Determine the (X, Y) coordinate at the center of the cell enclosing the given text.  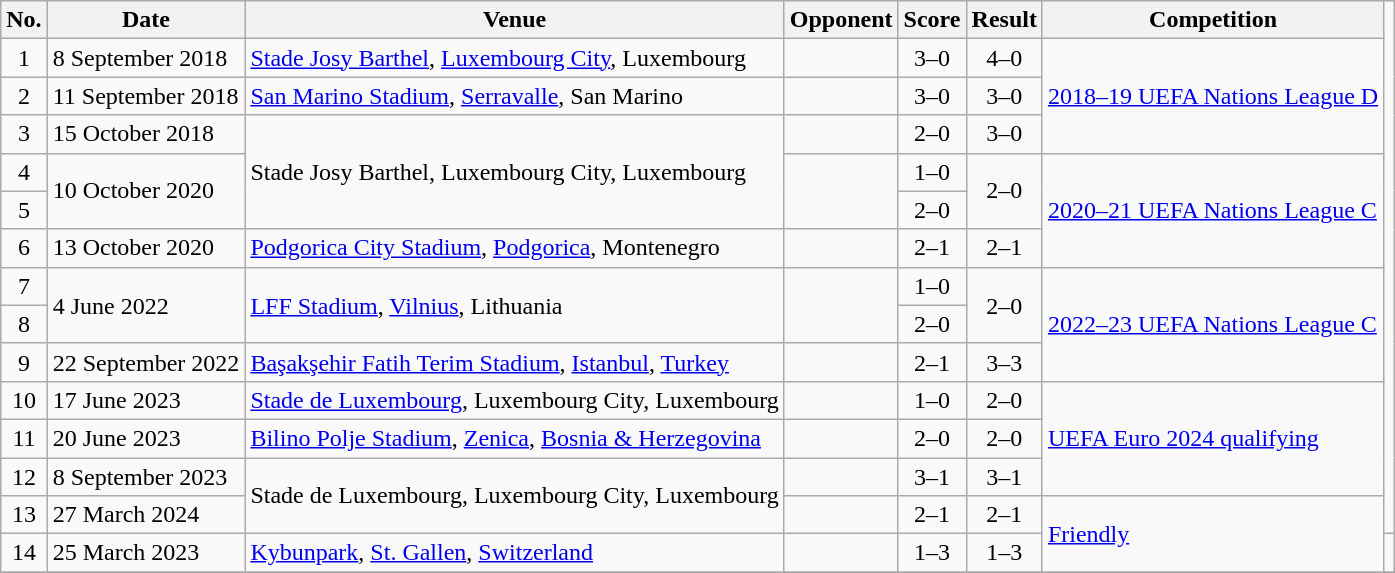
No. (24, 20)
3–3 (1004, 362)
17 June 2023 (146, 400)
12 (24, 477)
3 (24, 134)
7 (24, 286)
1 (24, 58)
20 June 2023 (146, 438)
Score (932, 20)
Friendly (1212, 534)
27 March 2024 (146, 515)
5 (24, 210)
Result (1004, 20)
10 (24, 400)
2020–21 UEFA Nations League C (1212, 210)
Kybunpark, St. Gallen, Switzerland (514, 553)
Venue (514, 20)
UEFA Euro 2024 qualifying (1212, 438)
13 (24, 515)
25 March 2023 (146, 553)
10 October 2020 (146, 191)
9 (24, 362)
8 (24, 324)
Başakşehir Fatih Terim Stadium, Istanbul, Turkey (514, 362)
11 September 2018 (146, 96)
13 October 2020 (146, 248)
4 June 2022 (146, 305)
11 (24, 438)
San Marino Stadium, Serravalle, San Marino (514, 96)
LFF Stadium, Vilnius, Lithuania (514, 305)
14 (24, 553)
8 September 2023 (146, 477)
2022–23 UEFA Nations League C (1212, 324)
4–0 (1004, 58)
4 (24, 172)
2 (24, 96)
22 September 2022 (146, 362)
Opponent (841, 20)
Podgorica City Stadium, Podgorica, Montenegro (514, 248)
8 September 2018 (146, 58)
Competition (1212, 20)
15 October 2018 (146, 134)
6 (24, 248)
2018–19 UEFA Nations League D (1212, 96)
Date (146, 20)
Bilino Polje Stadium, Zenica, Bosnia & Herzegovina (514, 438)
